Search for the cell housing the specified text and yield its [X, Y] center coordinate. 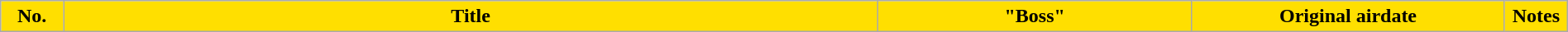
Original airdate [1348, 16]
"Boss" [1035, 16]
Title [471, 16]
No. [32, 16]
Notes [1536, 16]
